Detect which cell encompasses the target text, then output its (X, Y) center coordinate. 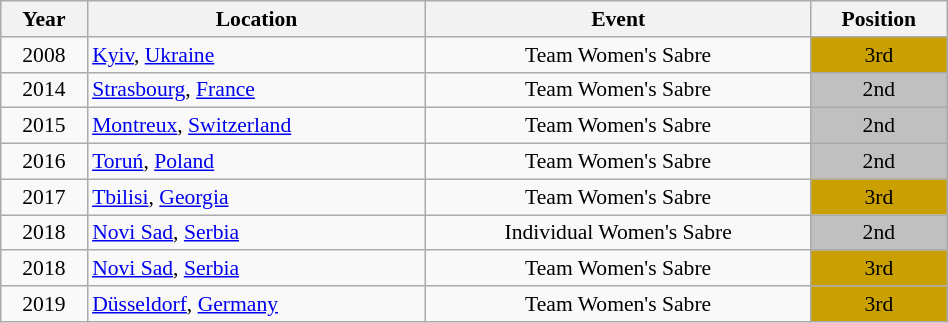
Kyiv, Ukraine (256, 55)
2017 (44, 197)
2019 (44, 304)
Position (878, 19)
Strasbourg, France (256, 90)
Tbilisi, Georgia (256, 197)
2014 (44, 90)
Year (44, 19)
Düsseldorf, Germany (256, 304)
Montreux, Switzerland (256, 126)
2016 (44, 162)
Individual Women's Sabre (618, 233)
Toruń, Poland (256, 162)
2015 (44, 126)
Event (618, 19)
2008 (44, 55)
Location (256, 19)
